Return [X, Y] of the center of cell containing provided text 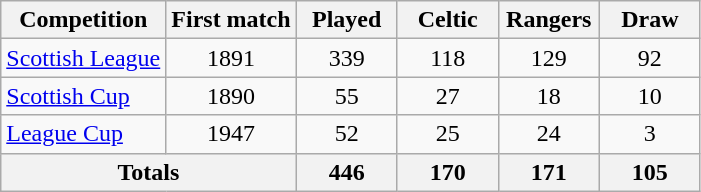
171 [548, 172]
25 [448, 134]
18 [548, 96]
24 [548, 134]
Totals [148, 172]
92 [650, 58]
10 [650, 96]
Celtic [448, 20]
105 [650, 172]
Scottish Cup [84, 96]
55 [346, 96]
52 [346, 134]
3 [650, 134]
First match [231, 20]
Played [346, 20]
129 [548, 58]
27 [448, 96]
Scottish League [84, 58]
Rangers [548, 20]
446 [346, 172]
170 [448, 172]
Draw [650, 20]
118 [448, 58]
1947 [231, 134]
1890 [231, 96]
League Cup [84, 134]
339 [346, 58]
1891 [231, 58]
Competition [84, 20]
